Search for the cell housing the specified text and yield its (x, y) center coordinate. 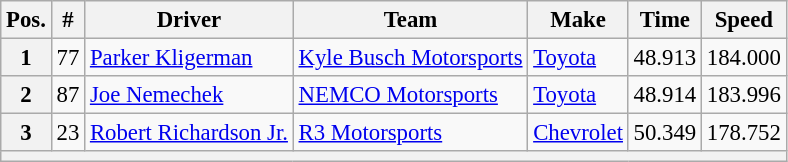
Speed (744, 20)
R3 Motorsports (410, 133)
184.000 (744, 58)
Driver (190, 20)
Time (664, 20)
87 (68, 95)
# (68, 20)
Parker Kligerman (190, 58)
Joe Nemechek (190, 95)
Team (410, 20)
Kyle Busch Motorsports (410, 58)
1 (26, 58)
77 (68, 58)
2 (26, 95)
48.914 (664, 95)
178.752 (744, 133)
48.913 (664, 58)
NEMCO Motorsports (410, 95)
50.349 (664, 133)
Chevrolet (578, 133)
23 (68, 133)
183.996 (744, 95)
Make (578, 20)
3 (26, 133)
Pos. (26, 20)
Robert Richardson Jr. (190, 133)
